Determine the (X, Y) coordinate at the center of the cell enclosing the given text.  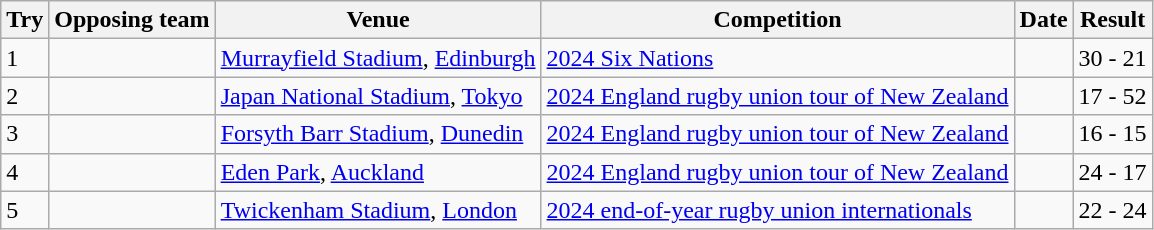
1 (25, 58)
3 (25, 134)
2024 end-of-year rugby union internationals (778, 210)
Competition (778, 20)
30 - 21 (1112, 58)
17 - 52 (1112, 96)
Opposing team (132, 20)
Eden Park, Auckland (378, 172)
2024 Six Nations (778, 58)
Date (1044, 20)
4 (25, 172)
Twickenham Stadium, London (378, 210)
Result (1112, 20)
5 (25, 210)
16 - 15 (1112, 134)
Forsyth Barr Stadium, Dunedin (378, 134)
Murrayfield Stadium, Edinburgh (378, 58)
Japan National Stadium, Tokyo (378, 96)
Try (25, 20)
Venue (378, 20)
2 (25, 96)
22 - 24 (1112, 210)
24 - 17 (1112, 172)
